Determine the (X, Y) coordinate at the center of the cell enclosing the given text.  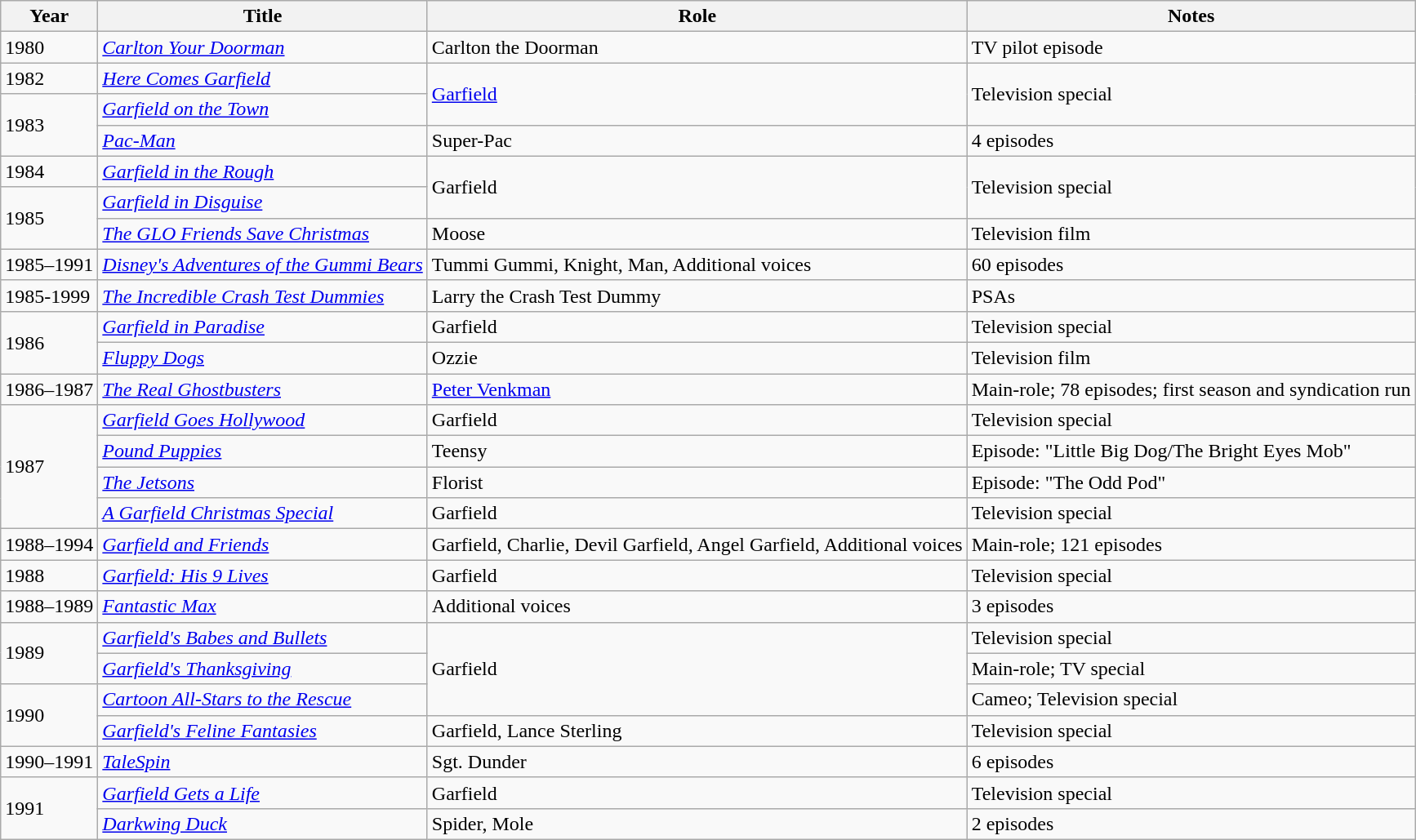
1986–1987 (49, 389)
Garfield's Babes and Bullets (263, 638)
TaleSpin (263, 762)
Main-role; TV special (1191, 669)
Moose (697, 233)
1990 (49, 715)
Garfield in Paradise (263, 327)
The Real Ghostbusters (263, 389)
Main-role; 78 episodes; first season and syndication run (1191, 389)
Notes (1191, 16)
1985-1999 (49, 296)
TV pilot episode (1191, 47)
Garfield in the Rough (263, 171)
Fluppy Dogs (263, 358)
Teensy (697, 451)
Super-Pac (697, 140)
Garfield in Disguise (263, 202)
Larry the Crash Test Dummy (697, 296)
1988–1994 (49, 544)
Garfield's Thanksgiving (263, 669)
Carlton Your Doorman (263, 47)
1982 (49, 78)
Ozzie (697, 358)
60 episodes (1191, 264)
Garfield Gets a Life (263, 793)
Cartoon All-Stars to the Rescue (263, 700)
Garfield and Friends (263, 544)
1988 (49, 576)
Spider, Mole (697, 824)
Cameo; Television special (1191, 700)
Episode: "Little Big Dog/The Bright Eyes Mob" (1191, 451)
Role (697, 16)
1986 (49, 342)
Episode: "The Odd Pod" (1191, 482)
Pound Puppies (263, 451)
2 episodes (1191, 824)
Pac-Man (263, 140)
Main-role; 121 episodes (1191, 544)
Garfield, Charlie, Devil Garfield, Angel Garfield, Additional voices (697, 544)
The GLO Friends Save Christmas (263, 233)
1987 (49, 467)
Fantastic Max (263, 607)
Garfield, Lance Sterling (697, 731)
1983 (49, 125)
The Jetsons (263, 482)
Garfield's Feline Fantasies (263, 731)
3 episodes (1191, 607)
Florist (697, 482)
1985 (49, 218)
Carlton the Doorman (697, 47)
PSAs (1191, 296)
1985–1991 (49, 264)
Title (263, 16)
Peter Venkman (697, 389)
Garfield Goes Hollywood (263, 420)
Additional voices (697, 607)
Darkwing Duck (263, 824)
Disney's Adventures of the Gummi Bears (263, 264)
1984 (49, 171)
1980 (49, 47)
Tummi Gummi, Knight, Man, Additional voices (697, 264)
A Garfield Christmas Special (263, 513)
1988–1989 (49, 607)
1990–1991 (49, 762)
Year (49, 16)
Garfield on the Town (263, 109)
1989 (49, 653)
4 episodes (1191, 140)
The Incredible Crash Test Dummies (263, 296)
Here Comes Garfield (263, 78)
1991 (49, 808)
6 episodes (1191, 762)
Sgt. Dunder (697, 762)
Garfield: His 9 Lives (263, 576)
